Find where the given text appears and provide that cell's center as (X, Y) coordinate. 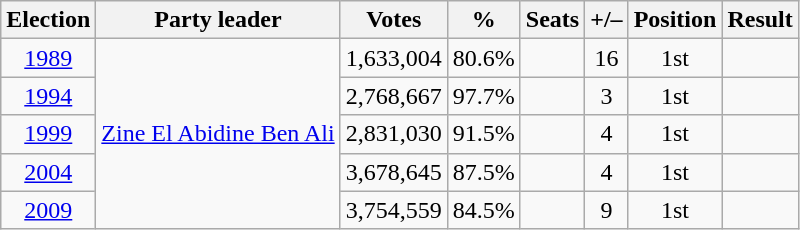
2009 (48, 210)
2,831,030 (394, 134)
1989 (48, 58)
3,754,559 (394, 210)
3,678,645 (394, 172)
Result (760, 20)
16 (606, 58)
87.5% (484, 172)
3 (606, 96)
97.7% (484, 96)
Seats (552, 20)
1999 (48, 134)
+/– (606, 20)
2,768,667 (394, 96)
2004 (48, 172)
Votes (394, 20)
80.6% (484, 58)
1994 (48, 96)
91.5% (484, 134)
Election (48, 20)
9 (606, 210)
84.5% (484, 210)
Party leader (218, 20)
Position (675, 20)
1,633,004 (394, 58)
% (484, 20)
Zine El Abidine Ben Ali (218, 134)
